From the cell containing the given text, extract its center point as [x, y] coordinate. 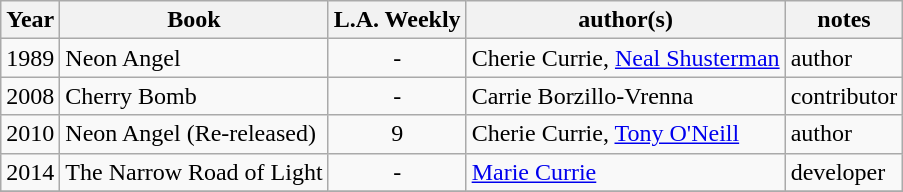
contributor [844, 96]
Cherry Bomb [194, 96]
Cherie Currie, Neal Shusterman [626, 58]
The Narrow Road of Light [194, 172]
Marie Currie [626, 172]
notes [844, 20]
author(s) [626, 20]
Book [194, 20]
1989 [30, 58]
Year [30, 20]
Neon Angel (Re-released) [194, 134]
Cherie Currie, Tony O'Neill [626, 134]
L.A. Weekly [397, 20]
2014 [30, 172]
2008 [30, 96]
developer [844, 172]
9 [397, 134]
Neon Angel [194, 58]
2010 [30, 134]
Carrie Borzillo-Vrenna [626, 96]
